Pinpoint the cell where the given text exists, returning its (X, Y) midpoint coordinate. 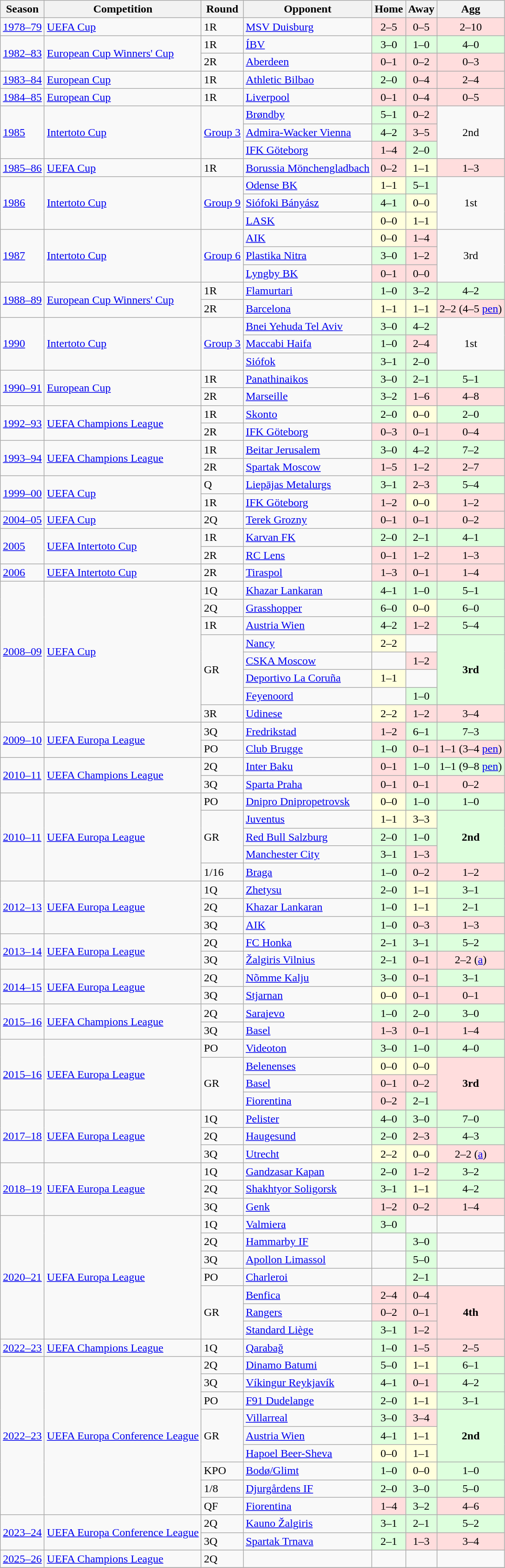
Víkingur Reykjavík (307, 1383)
Valmiera (307, 1224)
Gandzasar Kapan (307, 1171)
1–1 (9–8 pen) (471, 766)
1985 (22, 132)
1988–89 (22, 300)
KPO (222, 1471)
Sarajevo (307, 1013)
Spartak Trnava (307, 1541)
Feyenoord (307, 696)
Red Bull Salzburg (307, 837)
2023–24 (22, 1532)
1983–84 (22, 80)
3R (222, 713)
3–3 (421, 819)
4–3 (471, 1136)
1992–93 (22, 423)
Kauno Žalgiris (307, 1524)
Hammarby IF (307, 1242)
4–6 (471, 1506)
1985–86 (22, 167)
Barcelona (307, 309)
2008–09 (22, 652)
2–7 (471, 467)
2006 (22, 573)
RC Lens (307, 555)
Deportivo La Coruña (307, 678)
Zhetysu (307, 890)
2–2 (4–5 pen) (471, 309)
Karvan FK (307, 538)
Villarreal (307, 1418)
Udinese (307, 713)
4–8 (471, 397)
Beitar Jerusalem (307, 449)
Group 6 (222, 256)
1986 (22, 203)
1982–83 (22, 53)
CSKA Moscow (307, 661)
Nõmme Kalju (307, 978)
2017–18 (22, 1136)
Home (389, 9)
Qarabağ (307, 1348)
Fredrikstad (307, 731)
Pelister (307, 1119)
Brøndby (307, 115)
3–5 (421, 132)
Skonto (307, 414)
Liverpool (307, 97)
Competition (123, 9)
Benfica (307, 1295)
Q (222, 484)
2020–21 (22, 1277)
Admira-Wacker Vienna (307, 132)
Away (421, 9)
2013–14 (22, 951)
Siófok (307, 361)
7–3 (471, 731)
Borussia Mönchengladbach (307, 167)
Opponent (307, 9)
Agg (471, 9)
Bnei Yehuda Tel Aviv (307, 326)
4th (471, 1312)
Flamurtari (307, 291)
Dinamo Batumi (307, 1365)
2009–10 (22, 740)
2012–13 (22, 907)
QF (222, 1506)
Maccabi Haifa (307, 344)
Group 9 (222, 203)
Bodø/Glimt (307, 1471)
Haugesund (307, 1136)
Spartak Moscow (307, 467)
1987 (22, 256)
1990–91 (22, 388)
1999–00 (22, 493)
Marseille (307, 397)
2–10 (471, 27)
Terek Grozny (307, 520)
Belenenses (307, 1066)
1993–94 (22, 458)
Utrecht (307, 1154)
7–0 (471, 1119)
Athletic Bilbao (307, 80)
7–2 (471, 449)
2025–26 (22, 1559)
Sparta Praha (307, 784)
MSV Duisburg (307, 27)
Manchester City (307, 855)
1990 (22, 344)
1/16 (222, 872)
F91 Dudelange (307, 1401)
Lyngby BK (307, 273)
2014–15 (22, 986)
Genk (307, 1207)
Rangers (307, 1312)
1984–85 (22, 97)
Panathinaikos (307, 379)
1–1 (3–4 pen) (471, 749)
Nancy (307, 643)
Siófoki Bányász (307, 203)
Shakhtyor Soligorsk (307, 1189)
1/8 (222, 1488)
Videoton (307, 1048)
Žalgiris Vilnius (307, 960)
Club Brugge (307, 749)
Liepājas Metalurgs (307, 484)
Aberdeen (307, 62)
Stjarnan (307, 995)
2004–05 (22, 520)
Braga (307, 872)
Standard Liège (307, 1330)
2018–19 (22, 1189)
1–6 (421, 397)
Odense BK (307, 185)
Juventus (307, 819)
Grasshopper (307, 608)
ÍBV (307, 44)
Plastika Nitra (307, 256)
Apollon Limassol (307, 1259)
1978–79 (22, 27)
Hapoel Beer-Sheva (307, 1453)
Tiraspol (307, 573)
Charleroi (307, 1277)
Djurgårdens IF (307, 1488)
2005 (22, 546)
Inter Baku (307, 766)
Round (222, 9)
FC Honka (307, 942)
Dnipro Dnipropetrovsk (307, 802)
LASK (307, 221)
Season (22, 9)
